Find where the given text appears and provide that cell's center as (X, Y) coordinate. 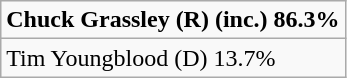
Chuck Grassley (R) (inc.) 86.3% (173, 20)
Tim Youngblood (D) 13.7% (173, 58)
